Locate the cell with the specified text and output its (X, Y) center coordinate. 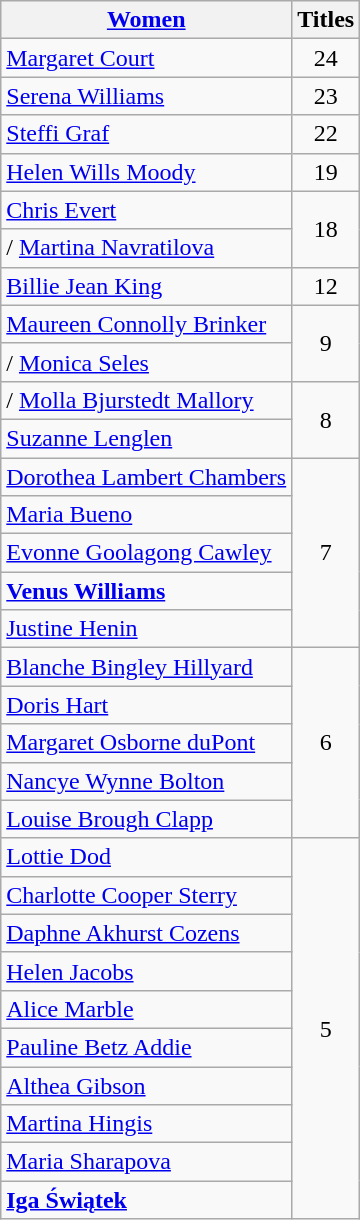
/ Monica Seles (146, 362)
9 (326, 343)
Maria Sharapova (146, 1162)
18 (326, 229)
Steffi Graf (146, 134)
Blanche Bingley Hillyard (146, 667)
Dorothea Lambert Chambers (146, 477)
Margaret Osborne duPont (146, 743)
Charlotte Cooper Sterry (146, 895)
/ Molla Bjurstedt Mallory (146, 400)
Iga Świątek (146, 1200)
Pauline Betz Addie (146, 1047)
19 (326, 172)
8 (326, 419)
Margaret Court (146, 58)
24 (326, 58)
22 (326, 134)
/ Martina Navratilova (146, 248)
Maureen Connolly Brinker (146, 324)
Maria Bueno (146, 515)
Althea Gibson (146, 1085)
Martina Hingis (146, 1124)
6 (326, 743)
12 (326, 286)
Helen Jacobs (146, 971)
Lottie Dod (146, 857)
Serena Williams (146, 96)
Titles (326, 20)
Helen Wills Moody (146, 172)
Doris Hart (146, 705)
Daphne Akhurst Cozens (146, 933)
Chris Evert (146, 210)
5 (326, 1028)
Alice Marble (146, 1009)
Justine Henin (146, 629)
Nancye Wynne Bolton (146, 781)
Suzanne Lenglen (146, 438)
Billie Jean King (146, 286)
Louise Brough Clapp (146, 819)
Evonne Goolagong Cawley (146, 553)
23 (326, 96)
Venus Williams (146, 591)
Women (146, 20)
7 (326, 553)
